Scan for the cell matching the given text and deliver its (X, Y) coordinate at center. 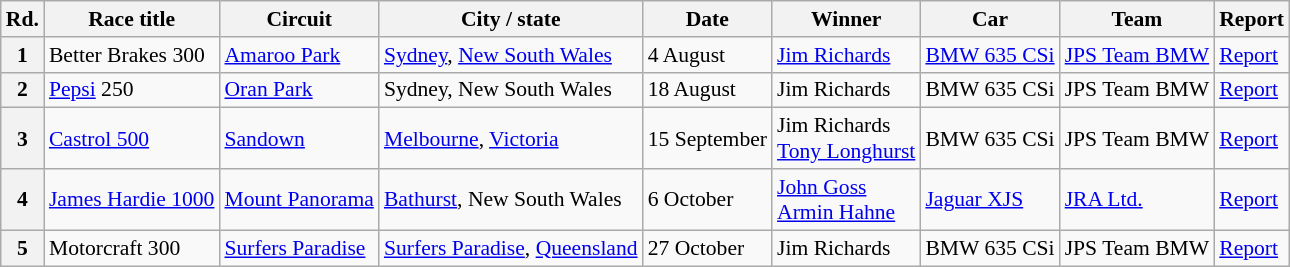
Winner (846, 19)
2 (22, 90)
Surfers Paradise (298, 248)
Team (1138, 19)
6 October (708, 200)
John Goss Armin Hahne (846, 200)
Jim Richards Tony Longhurst (846, 138)
City / state (511, 19)
27 October (708, 248)
Oran Park (298, 90)
Rd. (22, 19)
JRA Ltd. (1138, 200)
4 August (708, 55)
Date (708, 19)
4 (22, 200)
Castrol 500 (132, 138)
15 September (708, 138)
Surfers Paradise, Queensland (511, 248)
1 (22, 55)
Circuit (298, 19)
Better Brakes 300 (132, 55)
18 August (708, 90)
Sandown (298, 138)
Jaguar XJS (990, 200)
James Hardie 1000 (132, 200)
Amaroo Park (298, 55)
Pepsi 250 (132, 90)
Car (990, 19)
5 (22, 248)
Mount Panorama (298, 200)
Motorcraft 300 (132, 248)
3 (22, 138)
Race title (132, 19)
Bathurst, New South Wales (511, 200)
Melbourne, Victoria (511, 138)
